Output the (X, Y) coordinate of the center of the cell containing the given text.  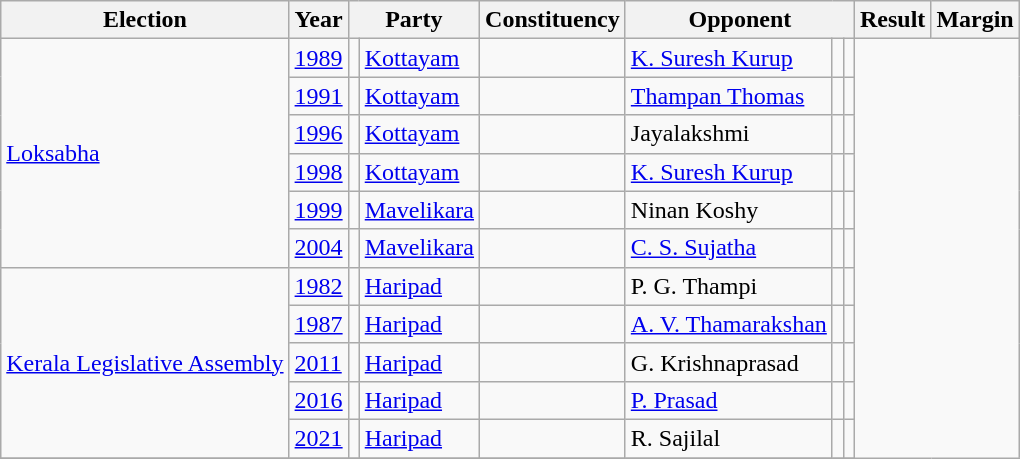
A. V. Thamarakshan (728, 324)
R. Sajilal (728, 438)
2021 (318, 438)
Ninan Koshy (728, 210)
Thampan Thomas (728, 96)
G. Krishnaprasad (728, 362)
Loksabha (145, 153)
1989 (318, 58)
1996 (318, 134)
C. S. Sujatha (728, 248)
2016 (318, 400)
1982 (318, 286)
1991 (318, 96)
2011 (318, 362)
Constituency (553, 20)
1998 (318, 172)
2004 (318, 248)
1987 (318, 324)
Kerala Legislative Assembly (145, 362)
P. Prasad (728, 400)
P. G. Thampi (728, 286)
Result (892, 20)
Year (318, 20)
Opponent (740, 20)
Margin (975, 20)
Election (145, 20)
1999 (318, 210)
Party (414, 20)
Jayalakshmi (728, 134)
